Scan for the cell matching the given text and deliver its (X, Y) coordinate at center. 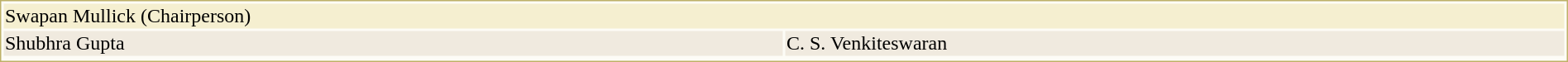
C. S. Venkiteswaran (1175, 44)
Swapan Mullick (Chairperson) (784, 16)
Shubhra Gupta (393, 44)
